Detect which cell encompasses the target text, then output its (X, Y) center coordinate. 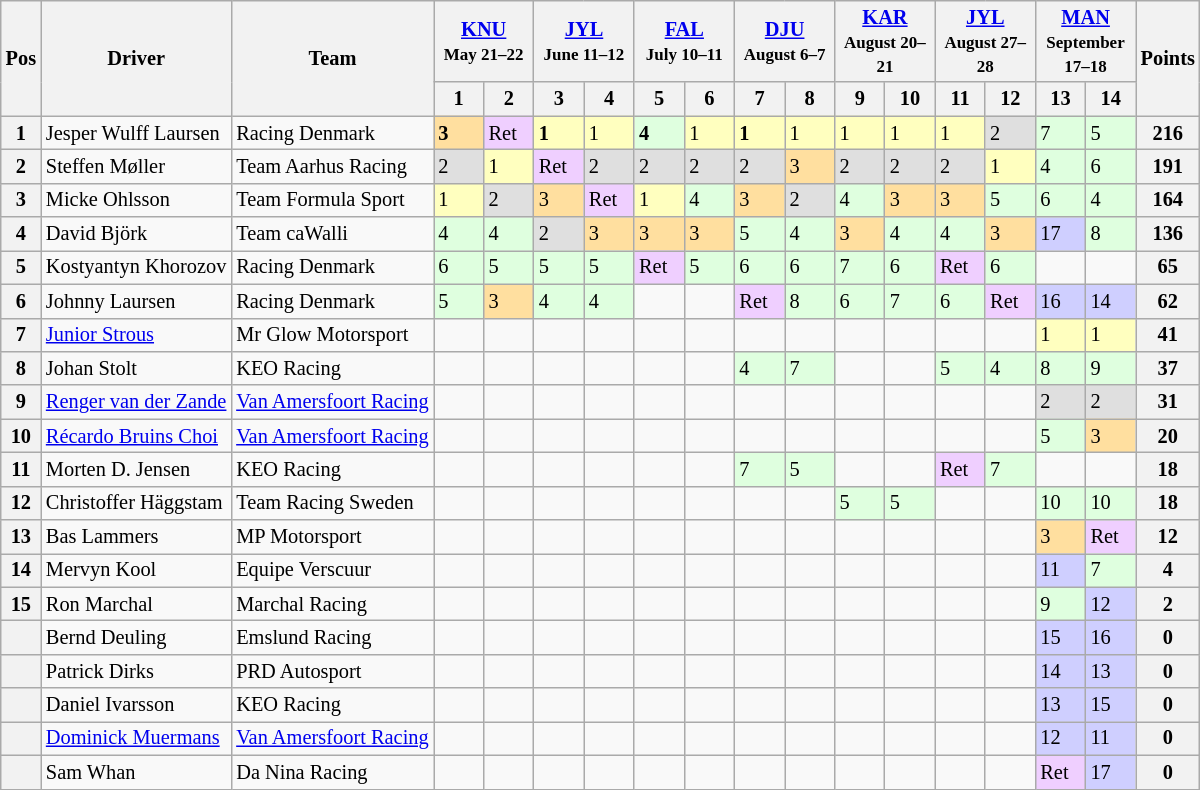
Equipe Verscuur (332, 570)
Team Racing Sweden (332, 503)
Emslund Racing (332, 637)
DJU August 6–7 (784, 41)
Kostyantyn Khorozov (136, 267)
KAR August 20–21 (885, 41)
Morten D. Jensen (136, 469)
Mervyn Kool (136, 570)
Sam Whan (136, 772)
20 (1168, 436)
Ron Marchal (136, 604)
191 (1168, 166)
Daniel Ivarsson (136, 705)
Bas Lammers (136, 537)
Marchal Racing (332, 604)
Mr Glow Motorsport (332, 335)
Renger van der Zande (136, 402)
KNU May 21–22 (484, 41)
FAL July 10–11 (684, 41)
Christoffer Häggstam (136, 503)
136 (1168, 234)
PRD Autosport (332, 671)
Johan Stolt (136, 368)
41 (1168, 335)
65 (1168, 267)
Team caWalli (332, 234)
31 (1168, 402)
Pos (21, 58)
Récardo Bruins Choi (136, 436)
MP Motorsport (332, 537)
Team Formula Sport (332, 200)
Da Nina Racing (332, 772)
Team (332, 58)
Team Aarhus Racing (332, 166)
Points (1168, 58)
Jesper Wulff Laursen (136, 133)
Steffen Møller (136, 166)
37 (1168, 368)
MAN September 17–18 (1085, 41)
JYL August 27–28 (985, 41)
Johnny Laursen (136, 301)
Dominick Muermans (136, 738)
Patrick Dirks (136, 671)
Driver (136, 58)
David Björk (136, 234)
JYL June 11–12 (584, 41)
Micke Ohlsson (136, 200)
164 (1168, 200)
216 (1168, 133)
Junior Strous (136, 335)
Bernd Deuling (136, 637)
62 (1168, 301)
